Return [X, Y] of the center of cell containing provided text 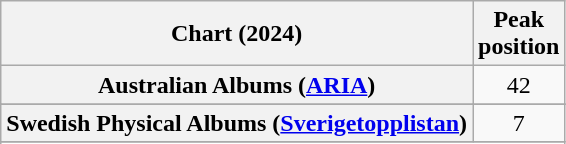
Peakposition [519, 34]
Chart (2024) [237, 34]
Swedish Physical Albums (Sverigetopplistan) [237, 123]
Australian Albums (ARIA) [237, 85]
7 [519, 123]
42 [519, 85]
